Provide the [X, Y] coordinate of the cell's center where the given text is located.  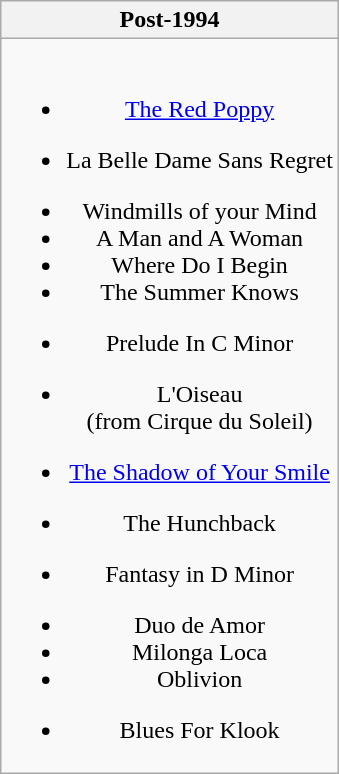
Post-1994 [170, 20]
